Identify which cell holds the provided text, then report its [X, Y] central coordinate. 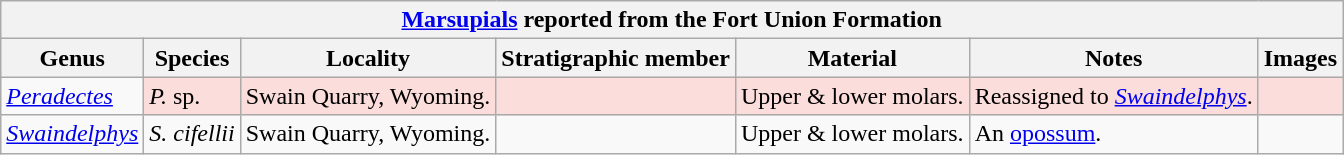
S. cifellii [192, 134]
Images [1300, 58]
Locality [368, 58]
Stratigraphic member [616, 58]
Material [852, 58]
P. sp. [192, 96]
Species [192, 58]
Peradectes [72, 96]
An opossum. [1114, 134]
Marsupials reported from the Fort Union Formation [672, 20]
Swaindelphys [72, 134]
Notes [1114, 58]
Genus [72, 58]
Reassigned to Swaindelphys. [1114, 96]
